Scan for the cell matching the given text and deliver its (x, y) coordinate at center. 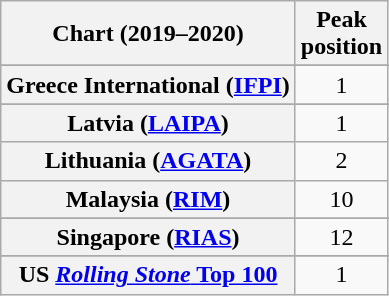
12 (341, 237)
Latvia (LAIPA) (148, 123)
2 (341, 161)
Peakposition (341, 34)
10 (341, 199)
Lithuania (AGATA) (148, 161)
Malaysia (RIM) (148, 199)
Chart (2019–2020) (148, 34)
Singapore (RIAS) (148, 237)
Greece International (IFPI) (148, 85)
US Rolling Stone Top 100 (148, 275)
